From the cell containing the given text, extract its center point as (x, y) coordinate. 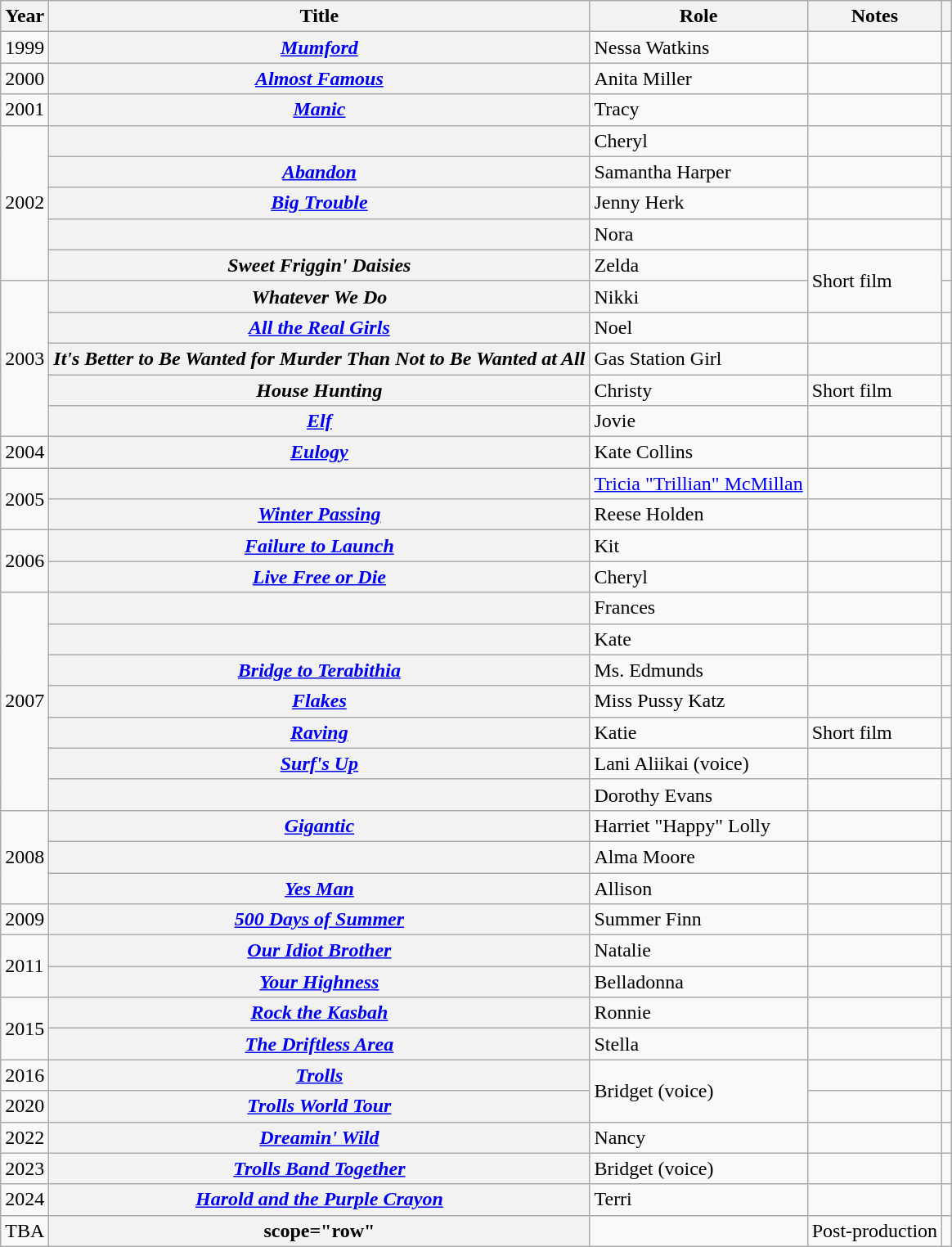
Nikki (698, 296)
2001 (25, 110)
Katie (698, 732)
Christy (698, 390)
2020 (25, 1106)
2008 (25, 857)
TBA (25, 1231)
Sweet Friggin' Daisies (319, 265)
Frances (698, 608)
Miss Pussy Katz (698, 701)
2016 (25, 1075)
Post-production (874, 1231)
Whatever We Do (319, 296)
Live Free or Die (319, 577)
Almost Famous (319, 79)
Kate Collins (698, 452)
Bridge to Terabithia (319, 670)
2011 (25, 966)
All the Real Girls (319, 327)
Ronnie (698, 1013)
Failure to Launch (319, 546)
Your Highness (319, 982)
Flakes (319, 701)
scope="row" (319, 1231)
2007 (25, 701)
Our Idiot Brother (319, 951)
Yes Man (319, 888)
Tricia "Trillian" McMillan (698, 484)
Nora (698, 234)
It's Better to Be Wanted for Murder Than Not to Be Wanted at All (319, 358)
Noel (698, 327)
Big Trouble (319, 203)
Surf's Up (319, 763)
Allison (698, 888)
Summer Finn (698, 920)
2003 (25, 358)
2023 (25, 1168)
2024 (25, 1200)
Raving (319, 732)
Dreamin' Wild (319, 1137)
Winter Passing (319, 515)
Reese Holden (698, 515)
Title (319, 16)
Role (698, 16)
2006 (25, 561)
2004 (25, 452)
Jovie (698, 421)
Harriet "Happy" Lolly (698, 826)
Mumford (319, 47)
Abandon (319, 172)
Notes (874, 16)
Rock the Kasbah (319, 1013)
Natalie (698, 951)
Tracy (698, 110)
Gas Station Girl (698, 358)
Year (25, 16)
Trolls World Tour (319, 1106)
2015 (25, 1029)
Eulogy (319, 452)
Nancy (698, 1137)
Trolls Band Together (319, 1168)
Nessa Watkins (698, 47)
Jenny Herk (698, 203)
Trolls (319, 1075)
The Driftless Area (319, 1044)
Harold and the Purple Crayon (319, 1200)
Dorothy Evans (698, 795)
Ms. Edmunds (698, 670)
Terri (698, 1200)
Belladonna (698, 982)
Samantha Harper (698, 172)
Lani Aliikai (voice) (698, 763)
Kate (698, 639)
2009 (25, 920)
Elf (319, 421)
2005 (25, 499)
500 Days of Summer (319, 920)
Anita Miller (698, 79)
Stella (698, 1044)
Zelda (698, 265)
Kit (698, 546)
1999 (25, 47)
2022 (25, 1137)
Manic (319, 110)
Alma Moore (698, 857)
2000 (25, 79)
House Hunting (319, 390)
2002 (25, 203)
Gigantic (319, 826)
